Return the (x, y) coordinate for the center point of the cell that contains the specified text.  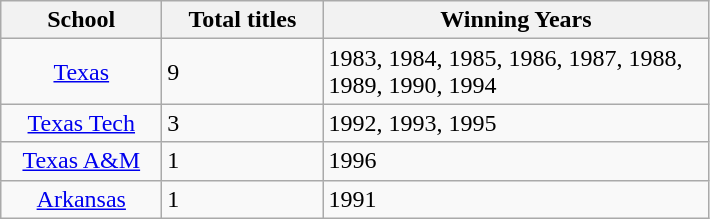
Total titles (242, 20)
School (82, 20)
Winning Years (516, 20)
Texas Tech (82, 123)
3 (242, 123)
Texas A&M (82, 161)
1992, 1993, 1995 (516, 123)
1991 (516, 199)
1996 (516, 161)
9 (242, 72)
Arkansas (82, 199)
Texas (82, 72)
1983, 1984, 1985, 1986, 1987, 1988, 1989, 1990, 1994 (516, 72)
